Find where the given text appears and provide that cell's center as [x, y] coordinate. 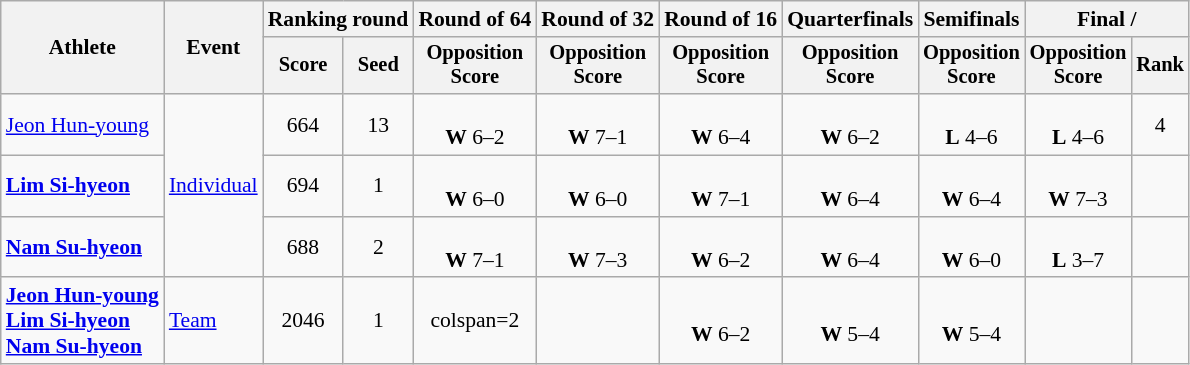
Ranking round [338, 19]
Individual [214, 186]
2 [378, 248]
664 [304, 124]
4 [1160, 124]
Seed [378, 66]
Round of 16 [720, 19]
Score [304, 66]
Quarterfinals [850, 19]
Athlete [82, 48]
Jeon Hun-young [82, 124]
Final / [1107, 19]
colspan=2 [474, 322]
Rank [1160, 66]
Semifinals [972, 19]
Round of 64 [474, 19]
L 3–7 [1078, 248]
Jeon Hun-youngLim Si-hyeonNam Su-hyeon [82, 322]
694 [304, 186]
Event [214, 48]
688 [304, 248]
2046 [304, 322]
13 [378, 124]
Round of 32 [598, 19]
Nam Su-hyeon [82, 248]
Team [214, 322]
Lim Si-hyeon [82, 186]
